Find where the given text appears and provide that cell's center as [x, y] coordinate. 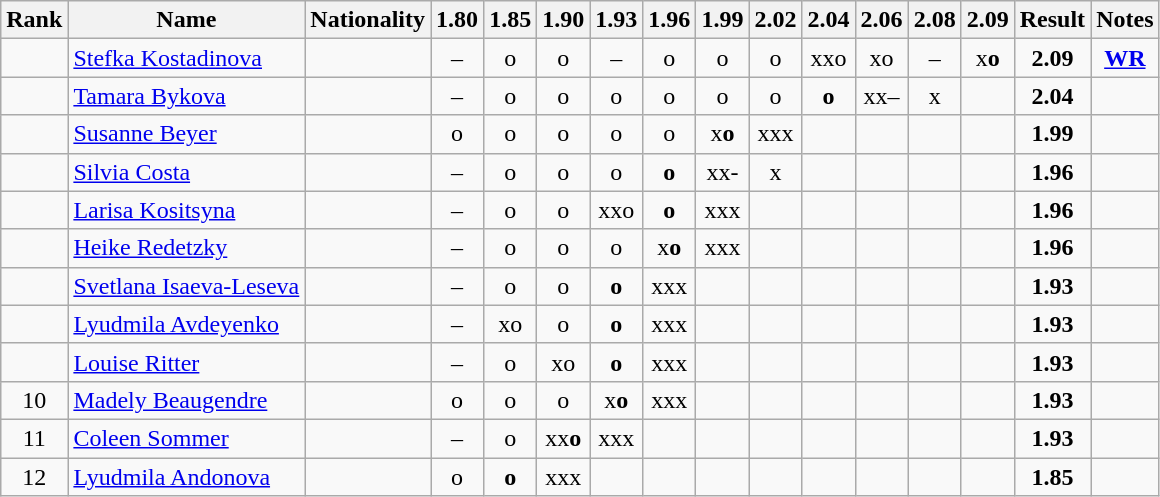
Madely Beaugendre [186, 400]
1.80 [458, 20]
Larisa Kositsyna [186, 210]
Louise Ritter [186, 362]
xx- [722, 172]
Stefka Kostadinova [186, 58]
Rank [34, 20]
Name [186, 20]
11 [34, 438]
Coleen Sommer [186, 438]
Lyudmila Avdeyenko [186, 324]
12 [34, 477]
2.02 [776, 20]
2.06 [882, 20]
Result [1052, 20]
Tamara Bykova [186, 96]
Susanne Beyer [186, 134]
WR [1125, 58]
Notes [1125, 20]
Svetlana Isaeva-Leseva [186, 286]
Heike Redetzky [186, 248]
xx– [882, 96]
Silvia Costa [186, 172]
2.08 [934, 20]
10 [34, 400]
Nationality [368, 20]
Lyudmila Andonova [186, 477]
1.90 [564, 20]
